Provide the (x, y) coordinate of the cell's center where the given text is located.  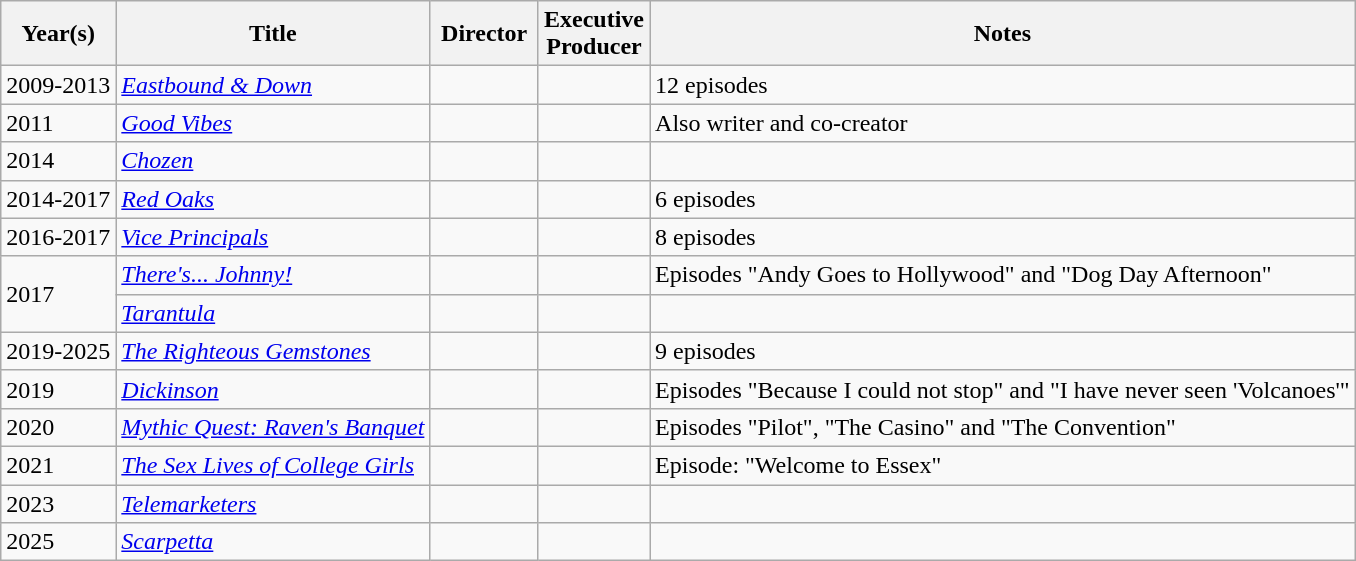
Tarantula (273, 313)
Title (273, 34)
2025 (58, 542)
2014-2017 (58, 199)
Episodes "Pilot", "The Casino" and "The Convention" (1003, 427)
The Righteous Gemstones (273, 351)
2009-2013 (58, 85)
Notes (1003, 34)
2019-2025 (58, 351)
Year(s) (58, 34)
There's... Johnny! (273, 275)
Chozen (273, 161)
Good Vibes (273, 123)
Episodes "Because I could not stop" and "I have never seen 'Volcanoes'" (1003, 389)
8 episodes (1003, 237)
Red Oaks (273, 199)
12 episodes (1003, 85)
2016-2017 (58, 237)
2021 (58, 465)
Mythic Quest: Raven's Banquet (273, 427)
Scarpetta (273, 542)
Vice Principals (273, 237)
2019 (58, 389)
ExecutiveProducer (594, 34)
2014 (58, 161)
Dickinson (273, 389)
The Sex Lives of College Girls (273, 465)
2017 (58, 294)
2011 (58, 123)
6 episodes (1003, 199)
9 episodes (1003, 351)
2020 (58, 427)
Episode: "Welcome to Essex" (1003, 465)
Telemarketers (273, 503)
Eastbound & Down (273, 85)
Episodes "Andy Goes to Hollywood" and "Dog Day Afternoon" (1003, 275)
Also writer and co-creator (1003, 123)
2023 (58, 503)
Director (484, 34)
